Scan for the cell matching the given text and deliver its (x, y) coordinate at center. 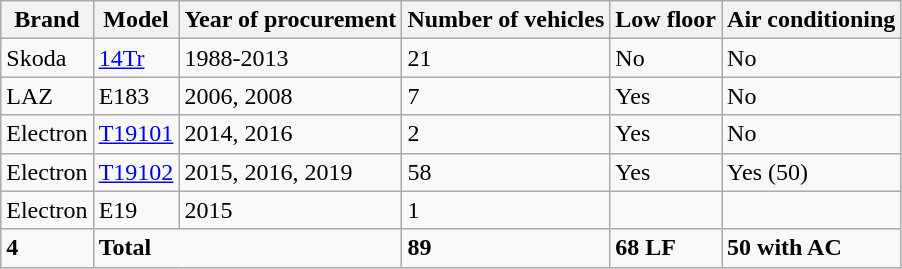
Year of procurement (290, 20)
58 (506, 172)
2014, 2016 (290, 134)
2006, 2008 (290, 96)
Brand (47, 20)
2015 (290, 210)
T19101 (136, 134)
2 (506, 134)
21 (506, 58)
E183 (136, 96)
LAZ (47, 96)
50 with AC (812, 248)
Model (136, 20)
1 (506, 210)
Total (248, 248)
89 (506, 248)
2015, 2016, 2019 (290, 172)
14Tr (136, 58)
E19 (136, 210)
7 (506, 96)
T19102 (136, 172)
Low floor (666, 20)
Skoda (47, 58)
Number of vehicles (506, 20)
Air conditioning (812, 20)
68 LF (666, 248)
Yes (50) (812, 172)
4 (47, 248)
1988-2013 (290, 58)
